From the cell containing the given text, extract its center point as [X, Y] coordinate. 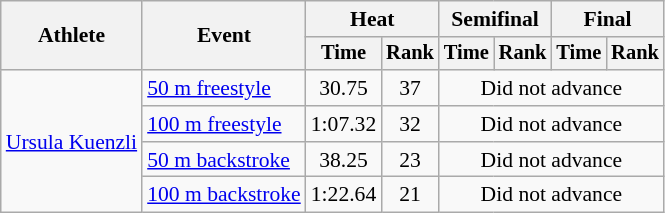
Final [607, 19]
23 [410, 160]
100 m freestyle [224, 124]
Ursula Kuenzli [72, 141]
Heat [372, 19]
21 [410, 195]
1:22.64 [344, 195]
50 m backstroke [224, 160]
32 [410, 124]
1:07.32 [344, 124]
30.75 [344, 88]
37 [410, 88]
38.25 [344, 160]
100 m backstroke [224, 195]
Semifinal [495, 19]
50 m freestyle [224, 88]
Athlete [72, 36]
Event [224, 36]
